Output the [x, y] coordinate of the center of the cell containing the given text.  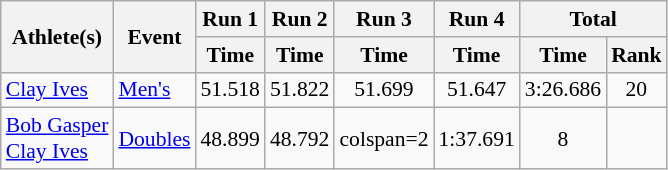
51.518 [230, 90]
51.822 [300, 90]
Run 2 [300, 19]
Doubles [154, 138]
51.699 [384, 90]
20 [636, 90]
Men's [154, 90]
Event [154, 36]
Run 1 [230, 19]
colspan=2 [384, 138]
1:37.691 [477, 138]
8 [563, 138]
51.647 [477, 90]
Rank [636, 55]
Bob Gasper Clay Ives [58, 138]
48.899 [230, 138]
48.792 [300, 138]
Total [594, 19]
Clay Ives [58, 90]
Run 3 [384, 19]
Run 4 [477, 19]
3:26.686 [563, 90]
Athlete(s) [58, 36]
